Return the (x, y) coordinate for the center point of the cell that contains the specified text.  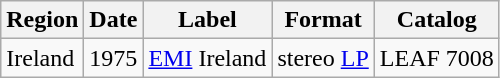
Ireland (42, 58)
Region (42, 20)
Format (323, 20)
Label (208, 20)
Catalog (436, 20)
Date (114, 20)
EMI Ireland (208, 58)
1975 (114, 58)
LEAF 7008 (436, 58)
stereo LP (323, 58)
